Identify which cell holds the provided text, then report its [x, y] central coordinate. 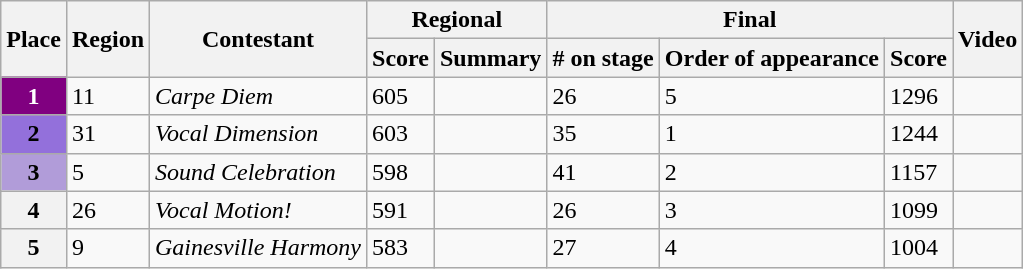
603 [401, 134]
Summary [490, 58]
Video [987, 39]
11 [108, 96]
Order of appearance [772, 58]
1244 [919, 134]
Final [750, 20]
598 [401, 172]
1099 [919, 210]
41 [603, 172]
9 [108, 248]
Vocal Dimension [258, 134]
605 [401, 96]
Place [34, 39]
Regional [457, 20]
27 [603, 248]
1004 [919, 248]
1157 [919, 172]
35 [603, 134]
Gainesville Harmony [258, 248]
31 [108, 134]
# on stage [603, 58]
Carpe Diem [258, 96]
Contestant [258, 39]
Region [108, 39]
1296 [919, 96]
Vocal Motion! [258, 210]
Sound Celebration [258, 172]
591 [401, 210]
583 [401, 248]
